For the text-containing cell, return its midpoint in (X, Y) coordinate format. 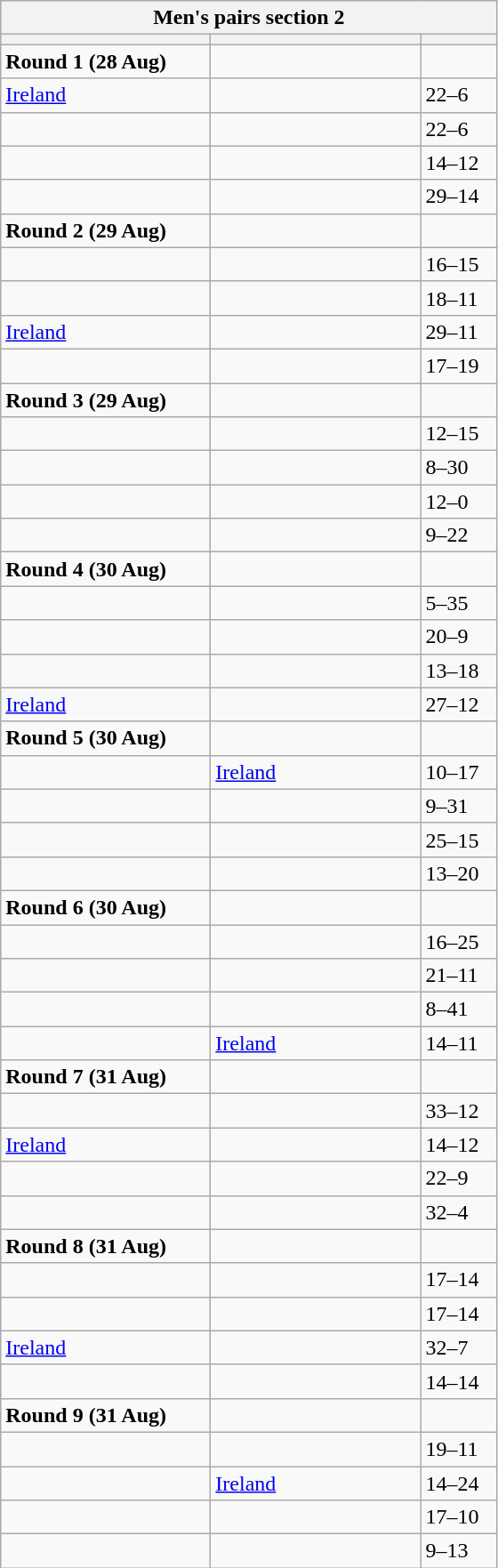
Round 3 (29 Aug) (106, 399)
21–11 (459, 976)
19–11 (459, 1449)
8–41 (459, 1009)
12–0 (459, 502)
16–15 (459, 264)
13–20 (459, 873)
27–12 (459, 704)
25–15 (459, 840)
10–17 (459, 772)
14–11 (459, 1043)
32–7 (459, 1347)
20–9 (459, 637)
33–12 (459, 1111)
Men's pairs section 2 (249, 18)
17–19 (459, 366)
Round 1 (28 Aug) (106, 61)
9–13 (459, 1551)
22–9 (459, 1178)
Round 6 (30 Aug) (106, 907)
Round 8 (31 Aug) (106, 1246)
14–14 (459, 1381)
Round 4 (30 Aug) (106, 569)
Round 2 (29 Aug) (106, 230)
9–31 (459, 806)
13–18 (459, 671)
29–11 (459, 332)
14–24 (459, 1483)
5–35 (459, 603)
Round 7 (31 Aug) (106, 1077)
18–11 (459, 298)
32–4 (459, 1212)
Round 9 (31 Aug) (106, 1415)
16–25 (459, 942)
17–10 (459, 1517)
Round 5 (30 Aug) (106, 738)
9–22 (459, 535)
29–14 (459, 197)
8–30 (459, 468)
12–15 (459, 434)
